Return [x, y] of the center of cell containing provided text 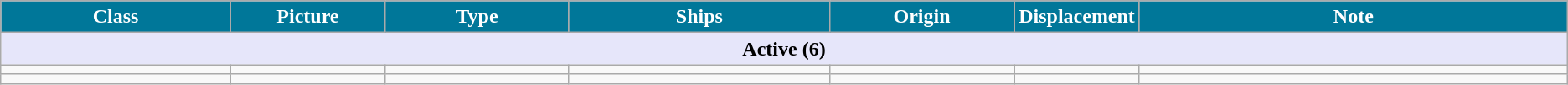
Active (6) [784, 49]
Displacement [1077, 17]
Note [1354, 17]
Type [477, 17]
Ships [699, 17]
Class [116, 17]
Picture [307, 17]
Origin [921, 17]
